Locate the cell with the specified text and output its [X, Y] center coordinate. 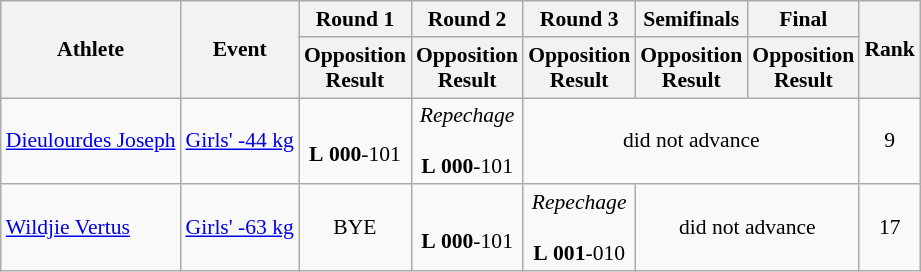
Dieulourdes Joseph [91, 142]
Round 1 [355, 19]
Athlete [91, 50]
BYE [355, 228]
17 [890, 228]
9 [890, 142]
Rank [890, 50]
Round 2 [467, 19]
Semifinals [691, 19]
Round 3 [579, 19]
Repechage L 000-101 [467, 142]
Repechage L 001-010 [579, 228]
Girls' -44 kg [240, 142]
Final [803, 19]
Event [240, 50]
Girls' -63 kg [240, 228]
Wildjie Vertus [91, 228]
